Capture the cell that displays the provided text and extract its [X, Y] central coordinate. 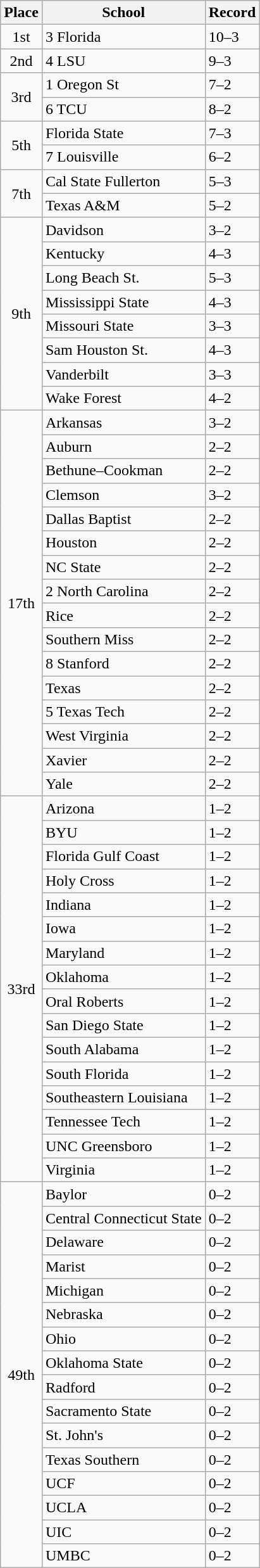
Southeastern Louisiana [123, 1098]
1st [22, 37]
Xavier [123, 760]
Vanderbilt [123, 374]
2nd [22, 61]
Delaware [123, 1242]
Houston [123, 543]
UNC Greensboro [123, 1146]
7 Louisville [123, 157]
Ohio [123, 1339]
Record [232, 13]
4 LSU [123, 61]
School [123, 13]
Yale [123, 784]
2 North Carolina [123, 591]
7–2 [232, 85]
10–3 [232, 37]
9–3 [232, 61]
7–3 [232, 133]
7th [22, 193]
5 Texas Tech [123, 712]
Wake Forest [123, 398]
3rd [22, 97]
8 Stanford [123, 663]
Clemson [123, 495]
Marist [123, 1266]
Sam Houston St. [123, 350]
UCLA [123, 1508]
Mississippi State [123, 302]
Arkansas [123, 423]
UMBC [123, 1556]
6–2 [232, 157]
Arizona [123, 808]
South Florida [123, 1074]
9th [22, 314]
Maryland [123, 953]
UIC [123, 1532]
Long Beach St. [123, 277]
3 Florida [123, 37]
Auburn [123, 447]
Rice [123, 615]
Michigan [123, 1291]
5th [22, 145]
NC State [123, 567]
4–2 [232, 398]
Tennessee Tech [123, 1122]
BYU [123, 832]
49th [22, 1375]
Texas [123, 687]
Holy Cross [123, 881]
Kentucky [123, 253]
8–2 [232, 109]
Iowa [123, 929]
Oral Roberts [123, 1001]
Place [22, 13]
Missouri State [123, 326]
Oklahoma [123, 977]
Texas A&M [123, 205]
Indiana [123, 905]
Davidson [123, 229]
Virginia [123, 1170]
1 Oregon St [123, 85]
St. John's [123, 1435]
West Virginia [123, 736]
Baylor [123, 1194]
Texas Southern [123, 1459]
Bethune–Cookman [123, 471]
San Diego State [123, 1025]
Central Connecticut State [123, 1218]
33rd [22, 990]
17th [22, 603]
Nebraska [123, 1315]
6 TCU [123, 109]
Florida Gulf Coast [123, 857]
Cal State Fullerton [123, 181]
Sacramento State [123, 1411]
South Alabama [123, 1049]
Dallas Baptist [123, 519]
Oklahoma State [123, 1363]
5–2 [232, 205]
Florida State [123, 133]
UCF [123, 1484]
Southern Miss [123, 639]
Radford [123, 1387]
